Capture the cell that displays the provided text and extract its (x, y) central coordinate. 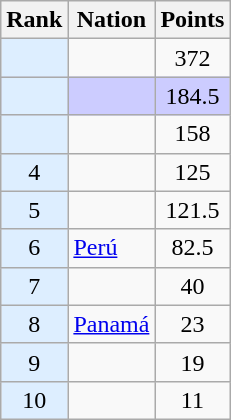
184.5 (192, 96)
9 (34, 362)
158 (192, 134)
125 (192, 172)
82.5 (192, 248)
Points (192, 20)
372 (192, 58)
4 (34, 172)
10 (34, 400)
Perú (112, 248)
19 (192, 362)
Rank (34, 20)
121.5 (192, 210)
7 (34, 286)
40 (192, 286)
11 (192, 400)
6 (34, 248)
Panamá (112, 324)
23 (192, 324)
8 (34, 324)
5 (34, 210)
Nation (112, 20)
